Capture the cell that displays the provided text and extract its [X, Y] central coordinate. 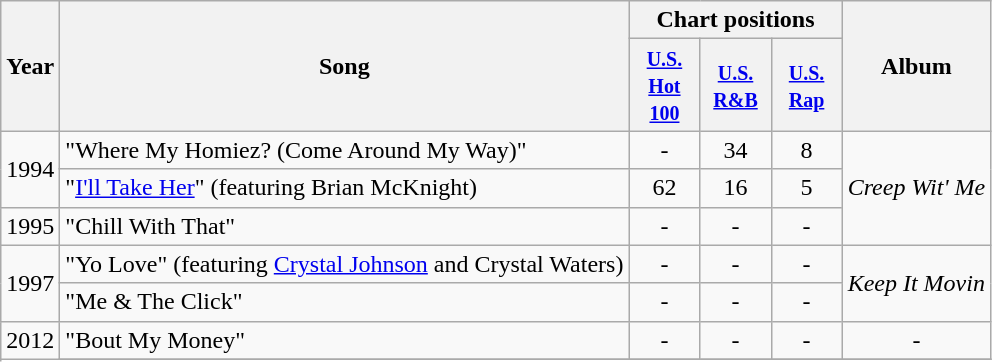
"Bout My Money" [344, 340]
Song [344, 66]
"Chill With That" [344, 226]
1994 [30, 169]
8 [806, 150]
34 [736, 150]
62 [664, 188]
1995 [30, 226]
"Me & The Click" [344, 302]
U.S. Rap [806, 85]
Keep It Movin [916, 283]
"Where My Homiez? (Come Around My Way)" [344, 150]
Creep Wit' Me [916, 188]
5 [806, 188]
"I'll Take Her" (featuring Brian McKnight) [344, 188]
Album [916, 66]
U.S. Hot 100 [664, 85]
"Yo Love" (featuring Crystal Johnson and Crystal Waters) [344, 264]
Chart positions [736, 20]
16 [736, 188]
2012 [30, 340]
U.S. R&B [736, 85]
1997 [30, 283]
Year [30, 66]
